Scan for the cell matching the given text and deliver its (x, y) coordinate at center. 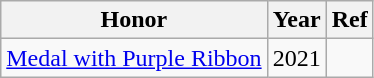
Medal with Purple Ribbon (134, 58)
Honor (134, 20)
Ref (350, 20)
Year (296, 20)
2021 (296, 58)
